Scan for the cell matching the given text and deliver its [x, y] coordinate at center. 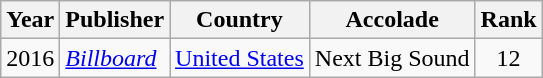
Publisher [115, 20]
Rank [508, 20]
12 [508, 58]
Next Big Sound [392, 58]
Billboard [115, 58]
Accolade [392, 20]
2016 [30, 58]
Country [240, 20]
United States [240, 58]
Year [30, 20]
